Identify which cell holds the provided text, then report its (X, Y) central coordinate. 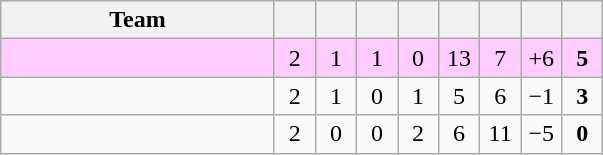
+6 (542, 58)
7 (500, 58)
−1 (542, 96)
11 (500, 134)
3 (582, 96)
13 (460, 58)
−5 (542, 134)
Team (138, 20)
